Extract the (X, Y) coordinate from the center of the cell holding the provided text.  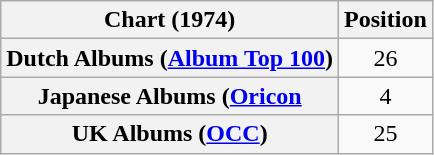
Japanese Albums (Oricon (170, 96)
4 (386, 96)
Dutch Albums (Album Top 100) (170, 58)
25 (386, 134)
Chart (1974) (170, 20)
UK Albums (OCC) (170, 134)
Position (386, 20)
26 (386, 58)
